Scan for the cell matching the given text and deliver its (X, Y) coordinate at center. 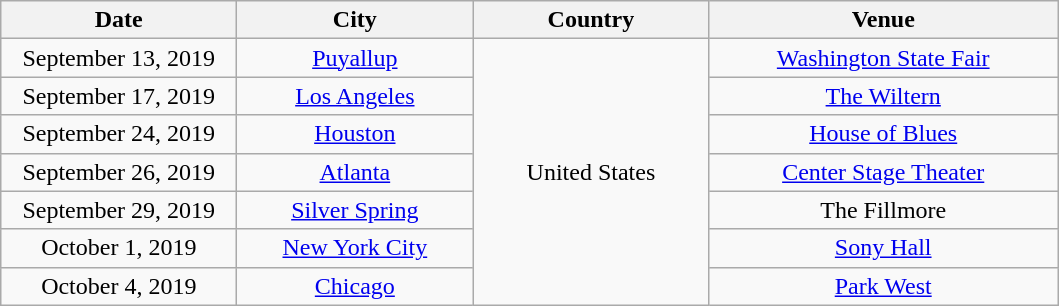
September 13, 2019 (119, 58)
City (355, 20)
The Fillmore (884, 210)
Puyallup (355, 58)
Venue (884, 20)
September 29, 2019 (119, 210)
Park West (884, 286)
Washington State Fair (884, 58)
October 4, 2019 (119, 286)
September 24, 2019 (119, 134)
Date (119, 20)
Silver Spring (355, 210)
September 26, 2019 (119, 172)
New York City (355, 248)
September 17, 2019 (119, 96)
Houston (355, 134)
Center Stage Theater (884, 172)
Los Angeles (355, 96)
Chicago (355, 286)
Country (591, 20)
Atlanta (355, 172)
October 1, 2019 (119, 248)
House of Blues (884, 134)
Sony Hall (884, 248)
United States (591, 172)
The Wiltern (884, 96)
